Return the [x, y] coordinate for the center point of the cell that contains the specified text.  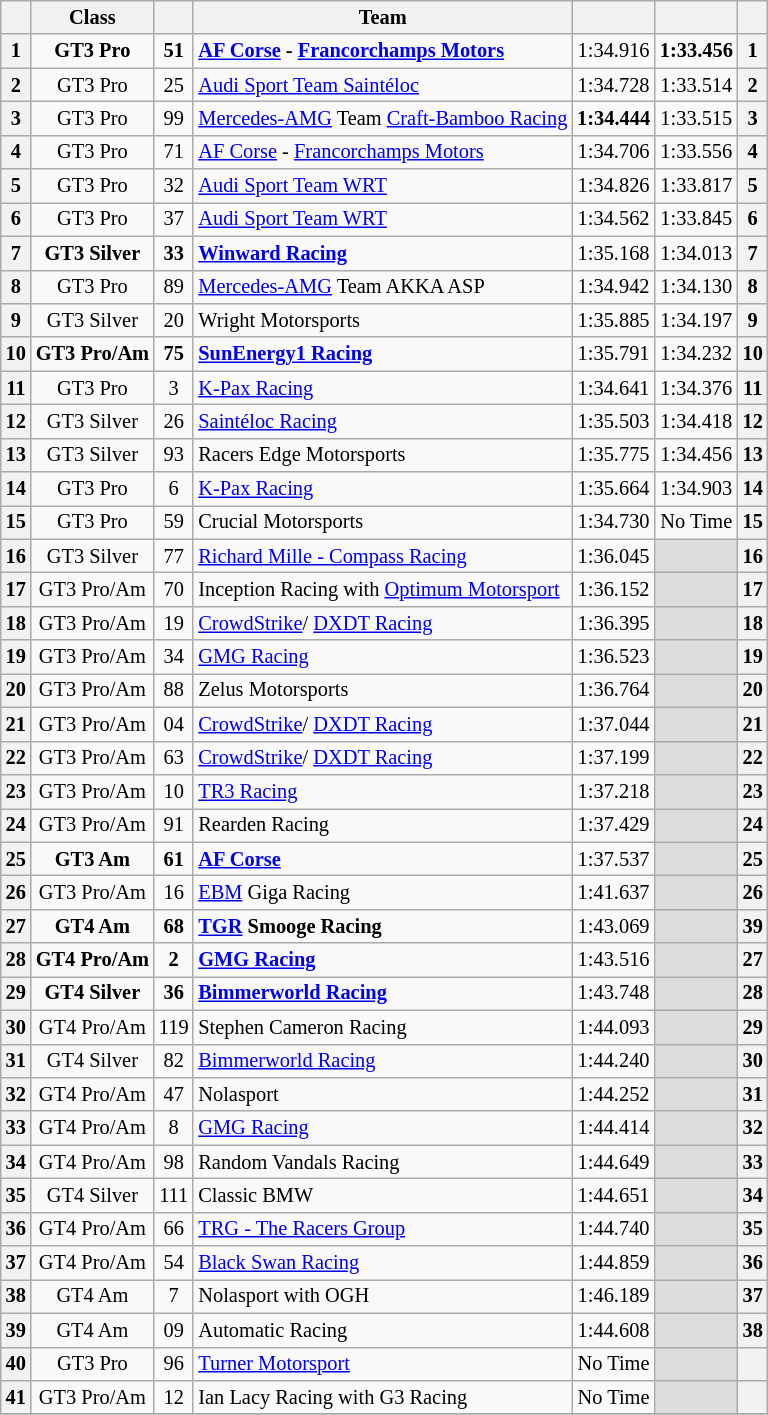
89 [174, 287]
1:43.069 [614, 926]
1:35.885 [614, 320]
TR3 Racing [382, 791]
1:34.444 [614, 118]
71 [174, 152]
1:36.395 [614, 623]
68 [174, 926]
1:44.649 [614, 1162]
1:37.199 [614, 758]
1:44.740 [614, 1229]
1:33.456 [696, 51]
1:44.859 [614, 1263]
1:44.414 [614, 1128]
1:35.168 [614, 253]
1:33.515 [696, 118]
Inception Racing with Optimum Motorsport [382, 589]
1:35.775 [614, 455]
Rearden Racing [382, 825]
99 [174, 118]
GT3 Am [92, 859]
1:41.637 [614, 892]
59 [174, 522]
66 [174, 1229]
1:43.748 [614, 993]
1:34.942 [614, 287]
Crucial Motorsports [382, 522]
1:36.764 [614, 690]
EBM Giga Racing [382, 892]
96 [174, 1364]
77 [174, 556]
Nolasport with OGH [382, 1296]
98 [174, 1162]
1:34.197 [696, 320]
1:46.189 [614, 1296]
1:36.045 [614, 556]
88 [174, 690]
Saintéloc Racing [382, 421]
Classic BMW [382, 1195]
1:33.514 [696, 85]
93 [174, 455]
1:33.556 [696, 152]
1:44.651 [614, 1195]
AF Corse [382, 859]
1:34.903 [696, 489]
63 [174, 758]
1:44.240 [614, 1061]
Winward Racing [382, 253]
Racers Edge Motorsports [382, 455]
61 [174, 859]
1:34.730 [614, 522]
1:37.044 [614, 724]
1:37.218 [614, 791]
111 [174, 1195]
Team [382, 17]
1:35.503 [614, 421]
Stephen Cameron Racing [382, 1027]
1:33.817 [696, 186]
1:34.641 [614, 388]
Automatic Racing [382, 1330]
1:34.916 [614, 51]
Black Swan Racing [382, 1263]
Random Vandals Racing [382, 1162]
Richard Mille - Compass Racing [382, 556]
Mercedes-AMG Team Craft-Bamboo Racing [382, 118]
04 [174, 724]
82 [174, 1061]
1:35.791 [614, 354]
Class [92, 17]
09 [174, 1330]
1:44.608 [614, 1330]
1:34.130 [696, 287]
Wright Motorsports [382, 320]
SunEnergy1 Racing [382, 354]
1:34.232 [696, 354]
1:34.456 [696, 455]
TGR Smooge Racing [382, 926]
1:34.562 [614, 219]
47 [174, 1094]
1:34.826 [614, 186]
1:44.093 [614, 1027]
51 [174, 51]
40 [16, 1364]
Audi Sport Team Saintéloc [382, 85]
Nolasport [382, 1094]
119 [174, 1027]
1:33.845 [696, 219]
TRG - The Racers Group [382, 1229]
1:43.516 [614, 960]
Ian Lacy Racing with G3 Racing [382, 1397]
1:36.152 [614, 589]
1:36.523 [614, 657]
1:44.252 [614, 1094]
1:34.418 [696, 421]
54 [174, 1263]
1:34.706 [614, 152]
41 [16, 1397]
Turner Motorsport [382, 1364]
91 [174, 825]
1:35.664 [614, 489]
1:37.429 [614, 825]
75 [174, 354]
1:34.013 [696, 253]
1:34.728 [614, 85]
Zelus Motorsports [382, 690]
70 [174, 589]
1:37.537 [614, 859]
Mercedes-AMG Team AKKA ASP [382, 287]
1:34.376 [696, 388]
